Return (X, Y) of the center of cell containing provided text 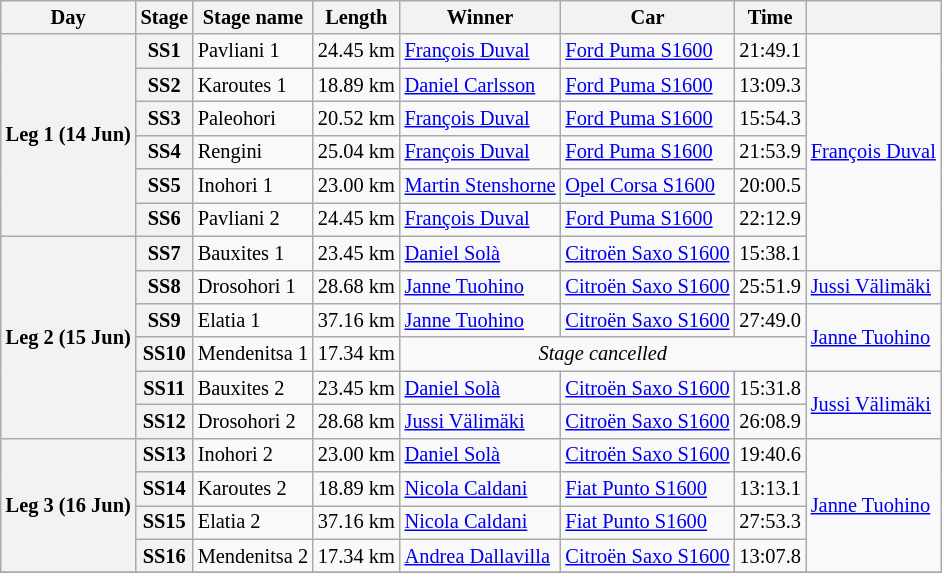
SS10 (164, 354)
Stage cancelled (603, 354)
SS12 (164, 421)
Drosohori 1 (253, 287)
27:49.0 (770, 320)
SS14 (164, 489)
25:51.9 (770, 287)
Length (356, 17)
Pavliani 1 (253, 51)
19:40.6 (770, 455)
26:08.9 (770, 421)
Inohori 1 (253, 186)
Mendenitsa 1 (253, 354)
Karoutes 1 (253, 85)
20.52 km (356, 118)
SS6 (164, 219)
Rengini (253, 152)
SS3 (164, 118)
Elatia 1 (253, 320)
SS9 (164, 320)
Karoutes 2 (253, 489)
13:07.8 (770, 556)
SS15 (164, 522)
Daniel Carlsson (480, 85)
25.04 km (356, 152)
Stage (164, 17)
Martin Stenshorne (480, 186)
15:31.8 (770, 388)
SS5 (164, 186)
Day (68, 17)
Time (770, 17)
Bauxites 1 (253, 253)
SS11 (164, 388)
Car (648, 17)
SS16 (164, 556)
SS1 (164, 51)
20:00.5 (770, 186)
Pavliani 2 (253, 219)
27:53.3 (770, 522)
Paleohori (253, 118)
22:12.9 (770, 219)
21:53.9 (770, 152)
Mendenitsa 2 (253, 556)
SS4 (164, 152)
13:09.3 (770, 85)
Leg 1 (14 Jun) (68, 135)
SS7 (164, 253)
Stage name (253, 17)
Winner (480, 17)
SS8 (164, 287)
Elatia 2 (253, 522)
21:49.1 (770, 51)
Drosohori 2 (253, 421)
Opel Corsa S1600 (648, 186)
Bauxites 2 (253, 388)
Inohori 2 (253, 455)
13:13.1 (770, 489)
15:38.1 (770, 253)
SS2 (164, 85)
Andrea Dallavilla (480, 556)
Leg 3 (16 Jun) (68, 506)
SS13 (164, 455)
15:54.3 (770, 118)
Leg 2 (15 Jun) (68, 337)
